Output the (x, y) coordinate of the center of the cell containing the given text.  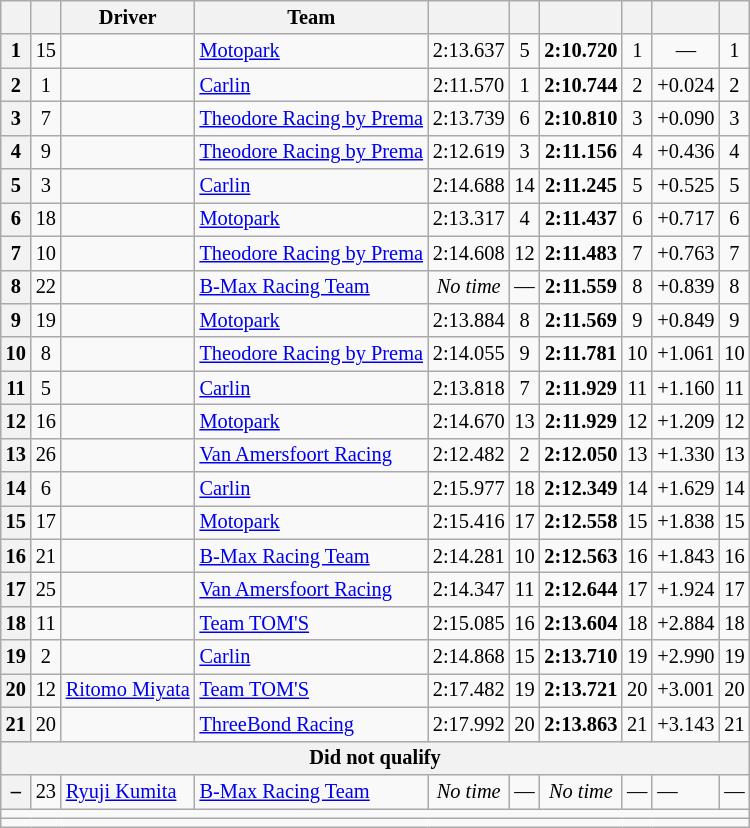
+0.839 (686, 287)
2:11.781 (582, 354)
+1.160 (686, 388)
2:12.558 (582, 522)
2:14.688 (469, 186)
2:10.744 (582, 85)
+1.838 (686, 522)
2:13.710 (582, 657)
+1.330 (686, 455)
2:11.570 (469, 85)
2:14.055 (469, 354)
+0.024 (686, 85)
2:10.720 (582, 51)
2:11.559 (582, 287)
2:14.608 (469, 253)
25 (46, 589)
Driver (128, 17)
2:14.868 (469, 657)
2:12.482 (469, 455)
+1.843 (686, 556)
+1.629 (686, 489)
2:15.416 (469, 522)
2:11.437 (582, 219)
23 (46, 791)
– (16, 791)
2:11.245 (582, 186)
+0.849 (686, 320)
+3.001 (686, 690)
2:13.604 (582, 623)
+0.763 (686, 253)
+0.090 (686, 118)
2:12.644 (582, 589)
+1.209 (686, 421)
ThreeBond Racing (312, 724)
2:13.721 (582, 690)
2:14.670 (469, 421)
+2.884 (686, 623)
+0.436 (686, 152)
+3.143 (686, 724)
2:14.347 (469, 589)
2:12.050 (582, 455)
2:13.739 (469, 118)
2:10.810 (582, 118)
2:12.349 (582, 489)
+1.924 (686, 589)
+1.061 (686, 354)
2:13.818 (469, 388)
2:17.992 (469, 724)
2:11.156 (582, 152)
26 (46, 455)
2:13.884 (469, 320)
Ryuji Kumita (128, 791)
Ritomo Miyata (128, 690)
2:13.317 (469, 219)
22 (46, 287)
2:14.281 (469, 556)
2:11.569 (582, 320)
2:12.619 (469, 152)
2:15.977 (469, 489)
2:17.482 (469, 690)
2:15.085 (469, 623)
2:11.483 (582, 253)
+2.990 (686, 657)
2:13.863 (582, 724)
Team (312, 17)
Did not qualify (376, 758)
2:13.637 (469, 51)
2:12.563 (582, 556)
+0.717 (686, 219)
+0.525 (686, 186)
